From the cell containing the given text, extract its center point as [X, Y] coordinate. 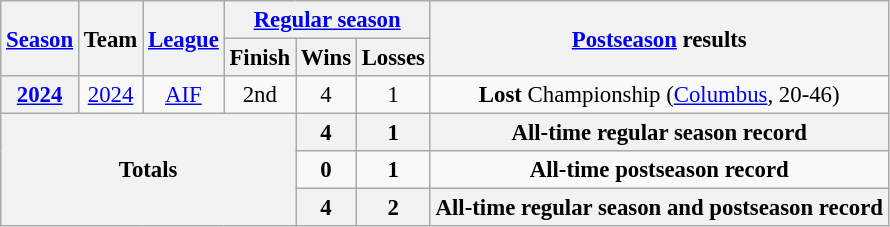
Regular season [327, 20]
Postseason results [659, 38]
AIF [184, 95]
All-time postseason record [659, 170]
2nd [260, 95]
Team [110, 38]
Wins [326, 58]
Losses [393, 58]
Lost Championship (Columbus, 20-46) [659, 95]
2 [393, 208]
League [184, 38]
Season [40, 38]
Finish [260, 58]
Totals [148, 170]
All-time regular season and postseason record [659, 208]
All-time regular season record [659, 133]
0 [326, 170]
